Return (X, Y) of the center of cell containing provided text 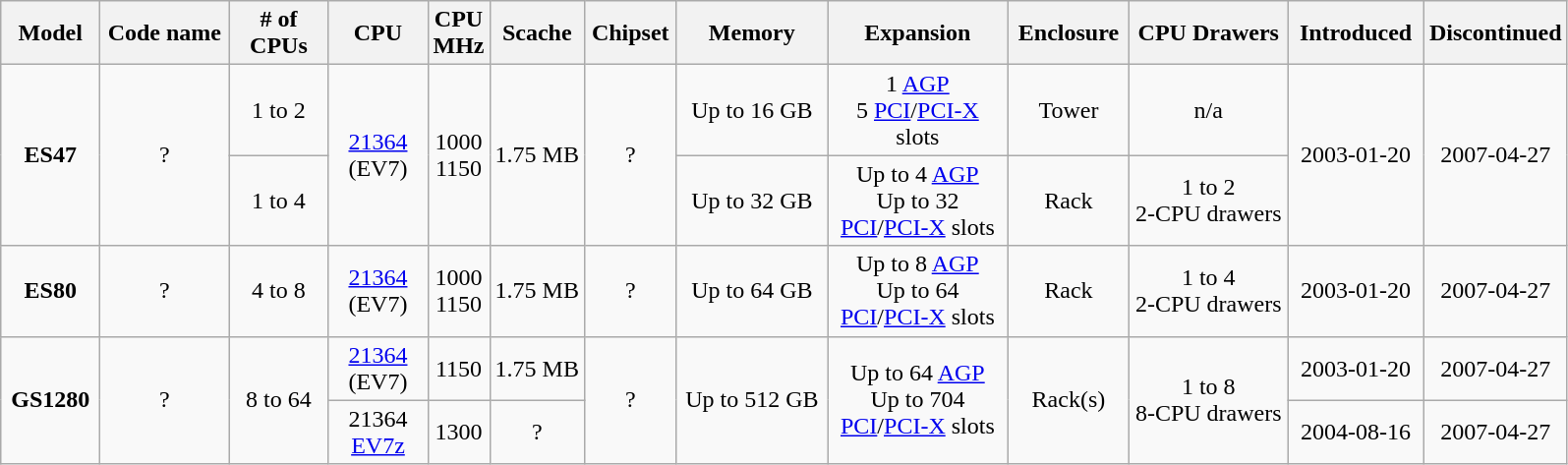
1300 (458, 433)
1 to 22-CPU drawers (1209, 201)
Up to 64 GB (752, 291)
GS1280 (51, 400)
Rack(s) (1069, 400)
ES80 (51, 291)
n/a (1209, 110)
Up to 16 GB (752, 110)
4 to 8 (279, 291)
2004-08-16 (1357, 433)
21364EV7z (377, 433)
Memory (752, 33)
Up to 64 AGPUp to 704 PCI/PCI-X slots (918, 400)
Scache (537, 33)
8 to 64 (279, 400)
CPU Drawers (1209, 33)
# ofCPUs (279, 33)
CPU MHz (458, 33)
Up to 32 GB (752, 201)
Code name (165, 33)
1150 (458, 368)
Discontinued (1495, 33)
1 AGP5 PCI/PCI-X slots (918, 110)
Tower (1069, 110)
Chipset (630, 33)
CPU (377, 33)
Up to 8 AGPUp to 64 PCI/PCI-X slots (918, 291)
Model (51, 33)
Up to 512 GB (752, 400)
1 to 4 (279, 201)
Up to 4 AGPUp to 32 PCI/PCI-X slots (918, 201)
ES47 (51, 155)
1 to 2 (279, 110)
1 to 42-CPU drawers (1209, 291)
1 to 88-CPU drawers (1209, 400)
Expansion (918, 33)
Enclosure (1069, 33)
Introduced (1357, 33)
